Return [x, y] of the center of cell containing provided text 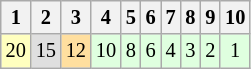
7 [171, 17]
5 [131, 17]
12 [76, 51]
9 [210, 17]
20 [16, 51]
15 [46, 51]
